Search for the cell housing the specified text and yield its [X, Y] center coordinate. 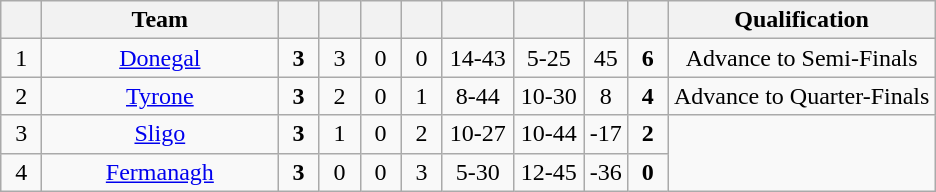
5-25 [548, 58]
8 [606, 96]
10-30 [548, 96]
-36 [606, 172]
Qualification [802, 20]
Tyrone [160, 96]
14-43 [478, 58]
-17 [606, 134]
10-27 [478, 134]
Team [160, 20]
10-44 [548, 134]
6 [648, 58]
Advance to Quarter-Finals [802, 96]
Advance to Semi-Finals [802, 58]
Donegal [160, 58]
8-44 [478, 96]
45 [606, 58]
5-30 [478, 172]
12-45 [548, 172]
Sligo [160, 134]
Fermanagh [160, 172]
